Provide the [X, Y] coordinate of the cell's center where the given text is located.  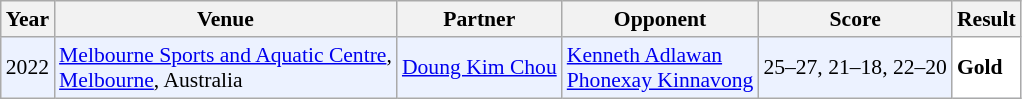
Venue [226, 19]
2022 [28, 68]
Year [28, 19]
Kenneth Adlawan Phonexay Kinnavong [660, 68]
Result [986, 19]
Score [855, 19]
Melbourne Sports and Aquatic Centre,Melbourne, Australia [226, 68]
Gold [986, 68]
Doung Kim Chou [480, 68]
25–27, 21–18, 22–20 [855, 68]
Partner [480, 19]
Opponent [660, 19]
